Locate the cell with the specified text and output its [x, y] center coordinate. 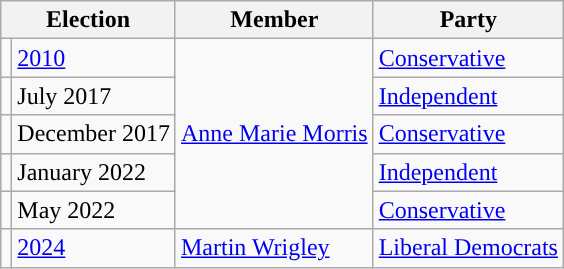
May 2022 [94, 210]
Liberal Democrats [468, 248]
Party [468, 20]
Anne Marie Morris [274, 134]
2010 [94, 58]
2024 [94, 248]
Member [274, 20]
July 2017 [94, 96]
December 2017 [94, 134]
Martin Wrigley [274, 248]
January 2022 [94, 172]
Election [88, 20]
